For the text-containing cell, return its midpoint in [x, y] coordinate format. 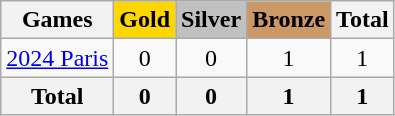
Gold [145, 20]
Bronze [289, 20]
Games [58, 20]
Silver [212, 20]
2024 Paris [58, 58]
